Identify which cell holds the provided text, then report its [x, y] central coordinate. 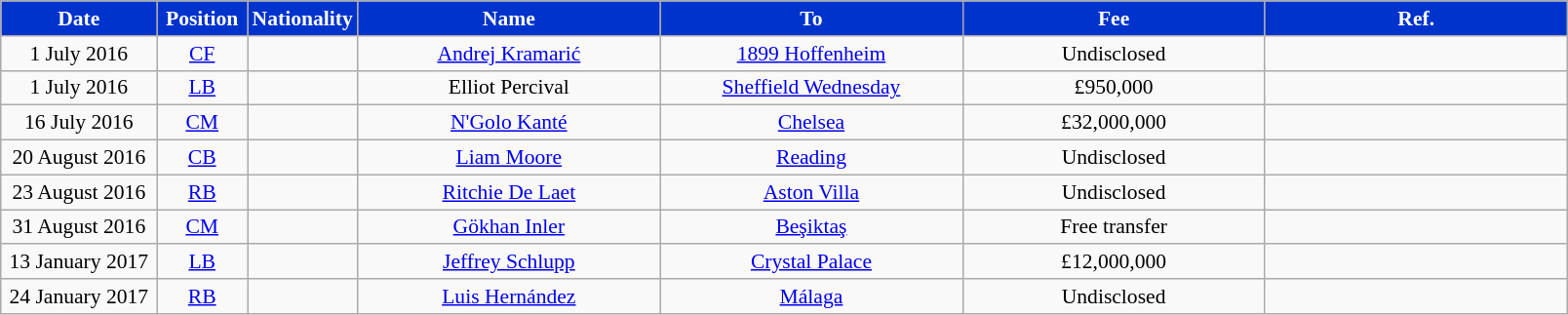
Reading [811, 158]
Aston Villa [811, 192]
Gökhan Inler [509, 227]
Andrej Kramarić [509, 54]
Beşiktaş [811, 227]
Crystal Palace [811, 262]
To [811, 19]
Nationality [302, 19]
Free transfer [1114, 227]
Date [79, 19]
Elliot Percival [509, 88]
£950,000 [1114, 88]
Málaga [811, 296]
Chelsea [811, 123]
Liam Moore [509, 158]
Name [509, 19]
24 January 2017 [79, 296]
20 August 2016 [79, 158]
£12,000,000 [1114, 262]
N'Golo Kanté [509, 123]
16 July 2016 [79, 123]
Sheffield Wednesday [811, 88]
Jeffrey Schlupp [509, 262]
23 August 2016 [79, 192]
Luis Hernández [509, 296]
Ritchie De Laet [509, 192]
CF [203, 54]
Position [203, 19]
1899 Hoffenheim [811, 54]
31 August 2016 [79, 227]
CB [203, 158]
Ref. [1416, 19]
13 January 2017 [79, 262]
Fee [1114, 19]
£32,000,000 [1114, 123]
